Return [X, Y] of the center of cell containing provided text 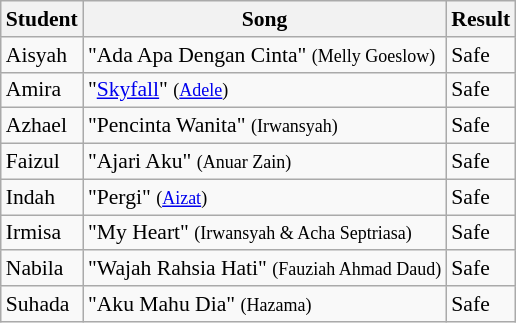
Amira [42, 90]
"Pergi" (Aizat) [264, 197]
Aisyah [42, 55]
Student [42, 19]
Result [480, 19]
Azhael [42, 126]
Song [264, 19]
Faizul [42, 162]
Suhada [42, 304]
"Aku Mahu Dia" (Hazama) [264, 304]
Irmisa [42, 233]
"Wajah Rahsia Hati" (Fauziah Ahmad Daud) [264, 269]
"Skyfall" (Adele) [264, 90]
"Ajari Aku" (Anuar Zain) [264, 162]
"My Heart" (Irwansyah & Acha Septriasa) [264, 233]
Nabila [42, 269]
Indah [42, 197]
"Pencinta Wanita" (Irwansyah) [264, 126]
"Ada Apa Dengan Cinta" (Melly Goeslow) [264, 55]
